Search for the cell housing the specified text and yield its (x, y) center coordinate. 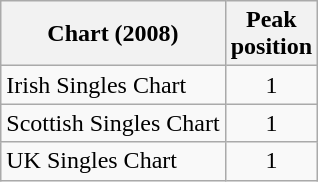
Peakposition (271, 34)
Irish Singles Chart (113, 85)
Scottish Singles Chart (113, 123)
Chart (2008) (113, 34)
UK Singles Chart (113, 161)
